Output the (X, Y) coordinate of the center of the cell containing the given text.  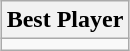
Best Player (65, 20)
